Return [x, y] of the center of cell containing provided text 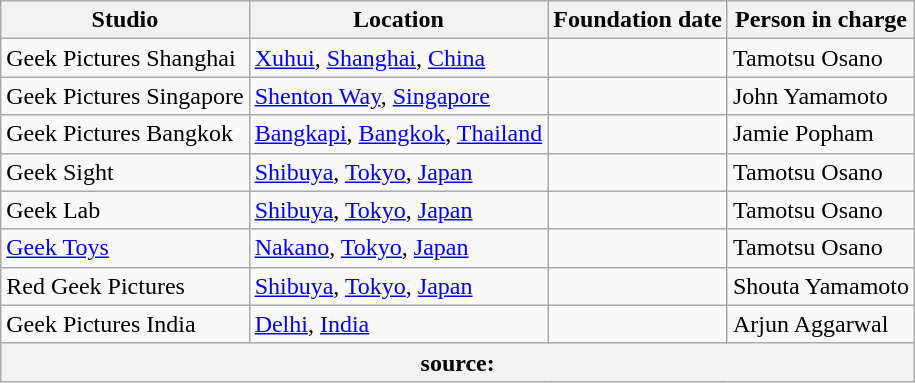
Xuhui, Shanghai, China [398, 58]
Geek Pictures Singapore [125, 96]
Foundation date [638, 20]
Delhi, India [398, 324]
Nakano, Tokyo, Japan [398, 248]
Geek Pictures India [125, 324]
Red Geek Pictures [125, 286]
Geek Lab [125, 210]
Shenton Way, Singapore [398, 96]
Person in charge [820, 20]
Arjun Aggarwal [820, 324]
Geek Pictures Shanghai [125, 58]
source: [458, 362]
Jamie Popham [820, 134]
Studio [125, 20]
Bangkapi, Bangkok, Thailand [398, 134]
Geek Sight [125, 172]
Geek Toys [125, 248]
Shouta Yamamoto [820, 286]
Geek Pictures Bangkok [125, 134]
John Yamamoto [820, 96]
Location [398, 20]
